Locate the cell with the specified text and output its (X, Y) center coordinate. 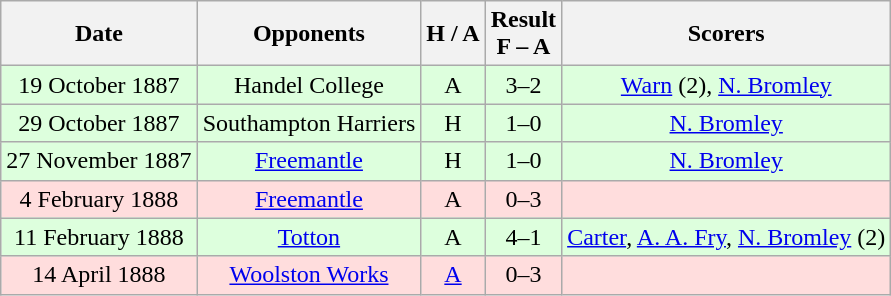
ResultF – A (523, 34)
19 October 1887 (99, 85)
Woolston Works (309, 275)
27 November 1887 (99, 161)
11 February 1888 (99, 237)
Warn (2), N. Bromley (726, 85)
14 April 1888 (99, 275)
4–1 (523, 237)
Carter, A. A. Fry, N. Bromley (2) (726, 237)
Southampton Harriers (309, 123)
29 October 1887 (99, 123)
Handel College (309, 85)
H / A (453, 34)
Date (99, 34)
Totton (309, 237)
Opponents (309, 34)
3–2 (523, 85)
Scorers (726, 34)
4 February 1888 (99, 199)
